Detect which cell encompasses the target text, then output its (X, Y) center coordinate. 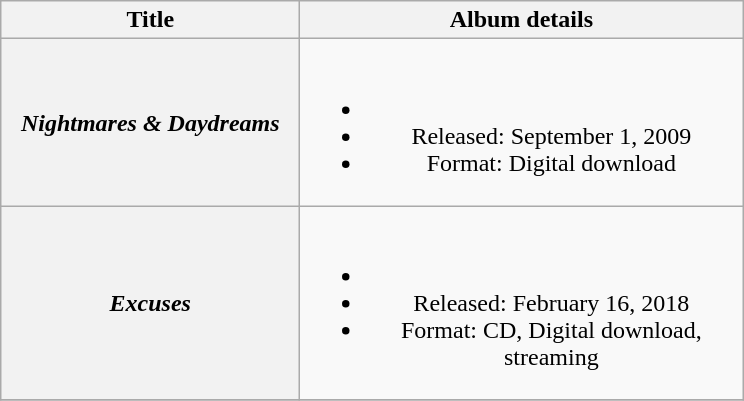
Excuses (150, 303)
Released: February 16, 2018Format: CD, Digital download, streaming (522, 303)
Nightmares & Daydreams (150, 122)
Album details (522, 20)
Released: September 1, 2009Format: Digital download (522, 122)
Title (150, 20)
